Return (X, Y) of the center of cell containing provided text 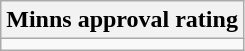
Minns approval rating (122, 20)
